Scan for the cell matching the given text and deliver its [X, Y] coordinate at center. 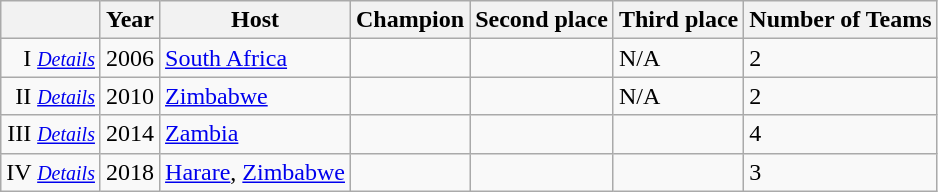
Zambia [256, 134]
Year [130, 20]
IV Details [51, 172]
2006 [130, 58]
Third place [678, 20]
Host [256, 20]
4 [840, 134]
Zimbabwe [256, 96]
Harare, Zimbabwe [256, 172]
2010 [130, 96]
3 [840, 172]
Second place [542, 20]
I Details [51, 58]
2014 [130, 134]
South Africa [256, 58]
Number of Teams [840, 20]
Champion [410, 20]
II Details [51, 96]
2018 [130, 172]
III Details [51, 134]
